Determine the [X, Y] coordinate at the center of the cell enclosing the given text.  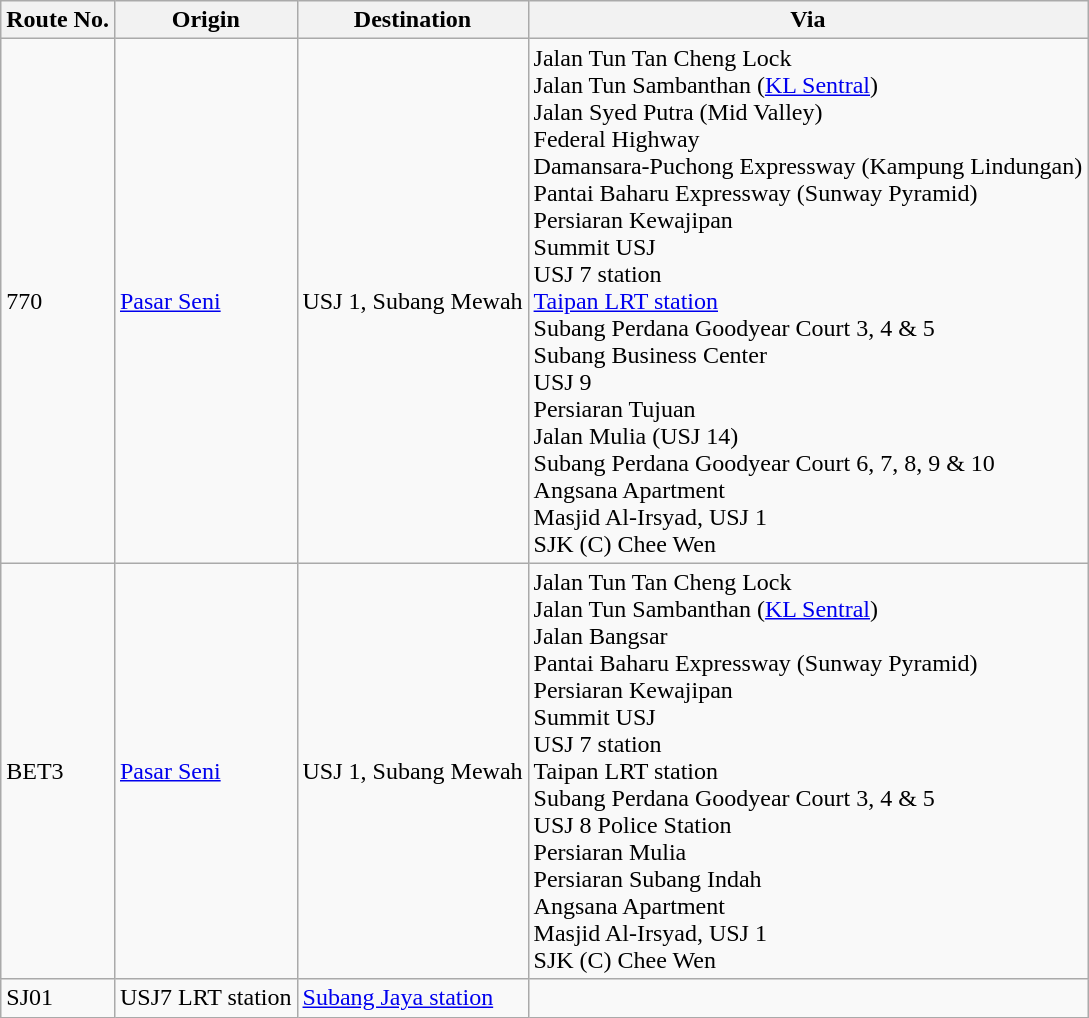
Origin [206, 20]
Route No. [58, 20]
Subang Jaya station [412, 998]
770 [58, 301]
Via [808, 20]
SJ01 [58, 998]
USJ7 LRT station [206, 998]
Destination [412, 20]
BET3 [58, 771]
